Output the [X, Y] coordinate of the center of the cell containing the given text.  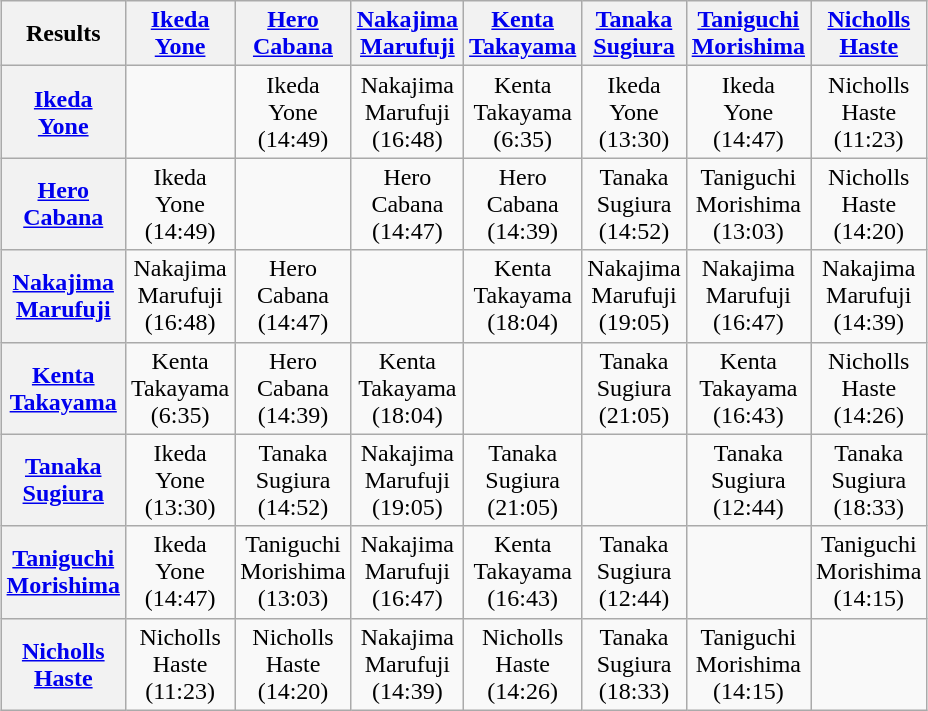
Results [63, 34]
